Return [x, y] of the center of cell containing provided text 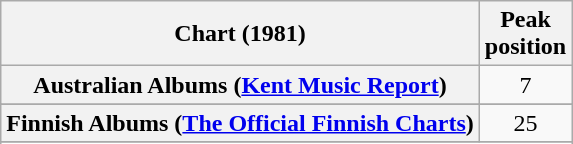
7 [525, 85]
25 [525, 123]
Australian Albums (Kent Music Report) [240, 85]
Peak position [525, 34]
Chart (1981) [240, 34]
Finnish Albums (The Official Finnish Charts) [240, 123]
